Extract the (x, y) coordinate from the center of the cell holding the provided text.  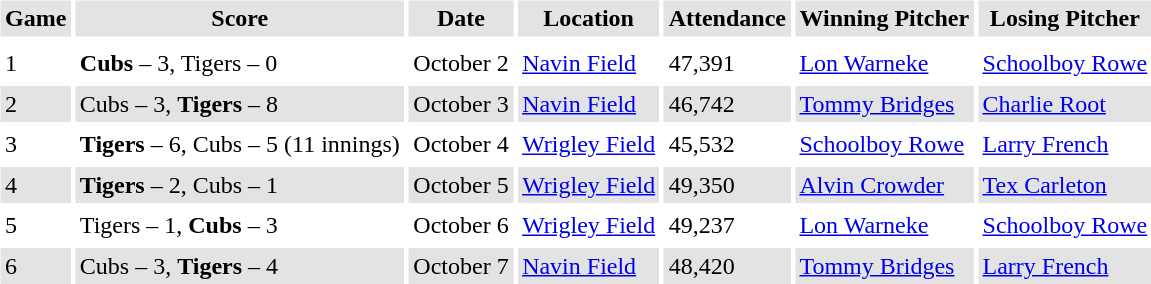
Game (35, 18)
Winning Pitcher (884, 18)
Cubs – 3, Tigers – 8 (240, 104)
47,391 (727, 64)
46,742 (727, 104)
Tigers – 2, Cubs – 1 (240, 185)
Attendance (727, 18)
4 (35, 185)
October 3 (461, 104)
Alvin Crowder (884, 185)
Tigers – 1, Cubs – 3 (240, 226)
Score (240, 18)
Schoolboy Rowe (884, 144)
49,350 (727, 185)
Cubs – 3, Tigers – 0 (240, 64)
Cubs – 3, Tigers – 4 (240, 266)
45,532 (727, 144)
October 2 (461, 64)
48,420 (727, 266)
Date (461, 18)
5 (35, 226)
October 5 (461, 185)
Location (589, 18)
2 (35, 104)
October 4 (461, 144)
1 (35, 64)
Tigers – 6, Cubs – 5 (11 innings) (240, 144)
49,237 (727, 226)
6 (35, 266)
October 7 (461, 266)
3 (35, 144)
October 6 (461, 226)
